Return (X, Y) of the center of cell containing provided text 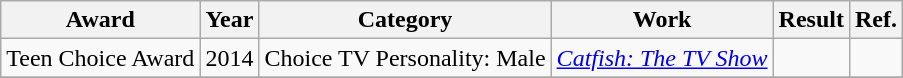
Work (662, 20)
Year (230, 20)
Ref. (876, 20)
Choice TV Personality: Male (405, 58)
Result (811, 20)
Catfish: The TV Show (662, 58)
Teen Choice Award (100, 58)
2014 (230, 58)
Award (100, 20)
Category (405, 20)
